Scan for the cell matching the given text and deliver its [x, y] coordinate at center. 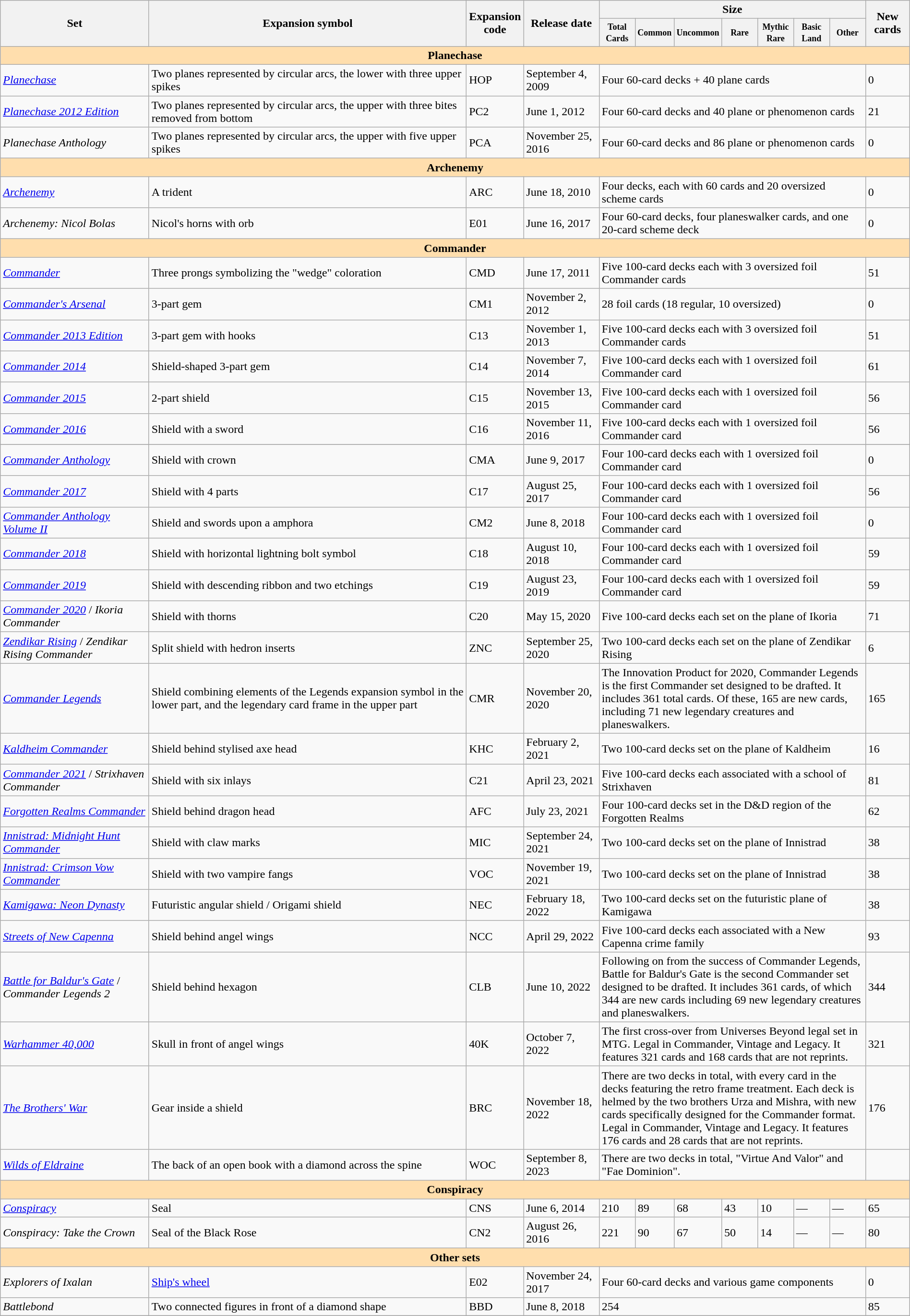
Shield behind dragon head [307, 811]
Release date [562, 24]
CM1 [495, 304]
VOC [495, 873]
85 [887, 1307]
Commander 2015 [75, 397]
Total Cards [617, 33]
Four decks, each with 60 cards and 20 oversized scheme cards [732, 192]
CN2 [495, 1232]
Shield with a sword [307, 429]
Commander 2014 [75, 367]
65 [887, 1208]
February 2, 2021 [562, 749]
40K [495, 1044]
June 1, 2012 [562, 111]
August 10, 2018 [562, 554]
Four 60-card decks and 86 plane or phenomenon cards [732, 143]
Five 100-card decks each associated with a school of Strixhaven [732, 780]
21 [887, 111]
Three prongs symbolizing the "wedge" coloration [307, 273]
June 16, 2017 [562, 224]
November 1, 2013 [562, 335]
Commander 2016 [75, 429]
C17 [495, 491]
Kamigawa: Neon Dynasty [75, 905]
C15 [495, 397]
3-part gem with hooks [307, 335]
Commander 2019 [75, 586]
BRC [495, 1108]
Commander 2021 / Strixhaven Commander [75, 780]
ZNC [495, 648]
C13 [495, 335]
Commander 2020 / Ikoria Commander [75, 616]
Split shield with hedron inserts [307, 648]
CLB [495, 987]
Shield with horizontal lightning bolt symbol [307, 554]
The back of an open book with a diamond across the spine [307, 1164]
Battle for Baldur's Gate / Commander Legends 2 [75, 987]
June 10, 2022 [562, 987]
Seal [307, 1208]
There are two decks in total, "Virtue And Valor" and "Fae Dominion". [732, 1164]
344 [887, 987]
Nicol's horns with orb [307, 224]
3-part gem [307, 304]
C19 [495, 586]
KHC [495, 749]
Commander 2017 [75, 491]
E01 [495, 224]
90 [655, 1232]
50 [740, 1232]
Shield with two vampire fangs [307, 873]
CMA [495, 460]
November 19, 2021 [562, 873]
MIC [495, 843]
Commander 2013 Edition [75, 335]
The Brothers' War [75, 1108]
Other sets [455, 1257]
June 18, 2010 [562, 192]
CMD [495, 273]
Ship's wheel [307, 1282]
Kaldheim Commander [75, 749]
Two 100-card decks set on the futuristic plane of Kamigawa [732, 905]
Shield behind hexagon [307, 987]
43 [740, 1208]
Four 100-card decks set in the D&D region of the Forgotten Realms [732, 811]
14 [776, 1232]
68 [698, 1208]
67 [698, 1232]
C20 [495, 616]
221 [617, 1232]
Shield with claw marks [307, 843]
Five 100-card decks each associated with a New Capenna crime family [732, 936]
June 6, 2014 [562, 1208]
NCC [495, 936]
New cards [887, 24]
C16 [495, 429]
2-part shield [307, 397]
81 [887, 780]
Two 100-card decks set on the plane of Kaldheim [732, 749]
165 [887, 698]
C18 [495, 554]
PC2 [495, 111]
November 20, 2020 [562, 698]
September 8, 2023 [562, 1164]
176 [887, 1108]
Four 60-card decks + 40 plane cards [732, 81]
Seal of the Black Rose [307, 1232]
71 [887, 616]
Uncommon [698, 33]
Commander Legends [75, 698]
Zendikar Rising / Zendikar Rising Commander [75, 648]
Commander Anthology [75, 460]
321 [887, 1044]
E02 [495, 1282]
A trident [307, 192]
AFC [495, 811]
CMR [495, 698]
Battlebond [75, 1307]
Gear inside a shield [307, 1108]
Futuristic angular shield / Origami shield [307, 905]
10 [776, 1208]
Innistrad: Crimson Vow Commander [75, 873]
NEC [495, 905]
August 25, 2017 [562, 491]
16 [887, 749]
October 7, 2022 [562, 1044]
Five 100-card decks each set on the plane of Ikoria [732, 616]
Shield with descending ribbon and two etchings [307, 586]
Shield combining elements of the Legends expansion symbol in the lower part, and the legendary card frame in the upper part [307, 698]
Forgotten Realms Commander [75, 811]
Shield-shaped 3-part gem [307, 367]
April 29, 2022 [562, 936]
Shield behind stylised axe head [307, 749]
Common [655, 33]
Set [75, 24]
Planechase Anthology [75, 143]
June 17, 2011 [562, 273]
WOC [495, 1164]
C21 [495, 780]
BBD [495, 1307]
6 [887, 648]
Two planes represented by circular arcs, the upper with three bites removed from bottom [307, 111]
CNS [495, 1208]
Four 60-card decks and various game components [732, 1282]
June 9, 2017 [562, 460]
93 [887, 936]
July 23, 2021 [562, 811]
Mythic Rare [776, 33]
C14 [495, 367]
Skull in front of angel wings [307, 1044]
Warhammer 40,000 [75, 1044]
HOP [495, 81]
Shield with six inlays [307, 780]
Other [848, 33]
61 [887, 367]
Archenemy: Nicol Bolas [75, 224]
Wilds of Eldraine [75, 1164]
Size [732, 10]
Shield with crown [307, 460]
Two connected figures in front of a diamond shape [307, 1307]
89 [655, 1208]
62 [887, 811]
November 2, 2012 [562, 304]
Commander Anthology Volume II [75, 522]
February 18, 2022 [562, 905]
Shield behind angel wings [307, 936]
November 13, 2015 [562, 397]
September 24, 2021 [562, 843]
Shield with 4 parts [307, 491]
Streets of New Capenna [75, 936]
November 11, 2016 [562, 429]
PCA [495, 143]
November 25, 2016 [562, 143]
Two planes represented by circular arcs, the lower with three upper spikes [307, 81]
Rare [740, 33]
210 [617, 1208]
28 foil cards (18 regular, 10 oversized) [732, 304]
Four 60-card decks and 40 plane or phenomenon cards [732, 111]
Two planes represented by circular arcs, the upper with five upper spikes [307, 143]
August 26, 2016 [562, 1232]
Conspiracy: Take the Crown [75, 1232]
Explorers of Ixalan [75, 1282]
November 7, 2014 [562, 367]
Two 100-card decks each set on the plane of Zendikar Rising [732, 648]
Commander's Arsenal [75, 304]
September 25, 2020 [562, 648]
Planechase 2012 Edition [75, 111]
80 [887, 1232]
May 15, 2020 [562, 616]
Expansioncode [495, 24]
Shield with thorns [307, 616]
Expansion symbol [307, 24]
CM2 [495, 522]
ARC [495, 192]
254 [732, 1307]
Innistrad: Midnight Hunt Commander [75, 843]
November 18, 2022 [562, 1108]
September 4, 2009 [562, 81]
Commander 2018 [75, 554]
November 24, 2017 [562, 1282]
Shield and swords upon a amphora [307, 522]
April 23, 2021 [562, 780]
August 23, 2019 [562, 586]
Basic Land [811, 33]
Four 60-card decks, four planeswalker cards, and one 20-card scheme deck [732, 224]
